Determine the (x, y) coordinate at the center of the cell enclosing the given text.  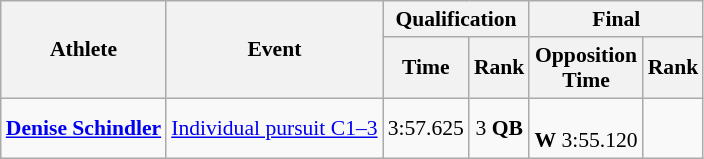
Individual pursuit C1–3 (274, 128)
Athlete (84, 50)
Denise Schindler (84, 128)
Qualification (456, 19)
3:57.625 (426, 128)
OppositionTime (586, 68)
3 QB (500, 128)
Event (274, 50)
Final (616, 19)
W 3:55.120 (586, 128)
Time (426, 68)
